Identify which cell holds the provided text, then report its (x, y) central coordinate. 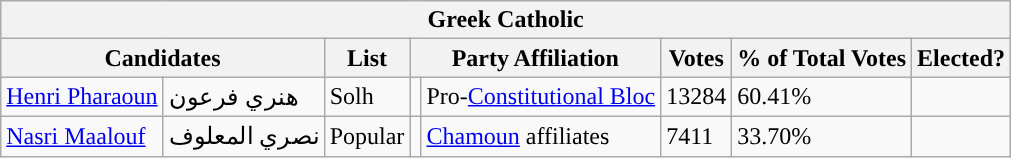
Votes (696, 58)
Pro-Constitutional Bloc (541, 97)
Solh (367, 97)
Popular (367, 136)
7411 (696, 136)
33.70% (822, 136)
List (367, 58)
نصري المعلوف (244, 136)
هنري فرعون (244, 97)
Elected? (962, 58)
Henri Pharaoun (82, 97)
Party Affiliation (536, 58)
Nasri Maalouf (82, 136)
Greek Catholic (506, 20)
Chamoun affiliates (541, 136)
60.41% (822, 97)
% of Total Votes (822, 58)
Candidates (162, 58)
13284 (696, 97)
